Capture the cell that displays the provided text and extract its [X, Y] central coordinate. 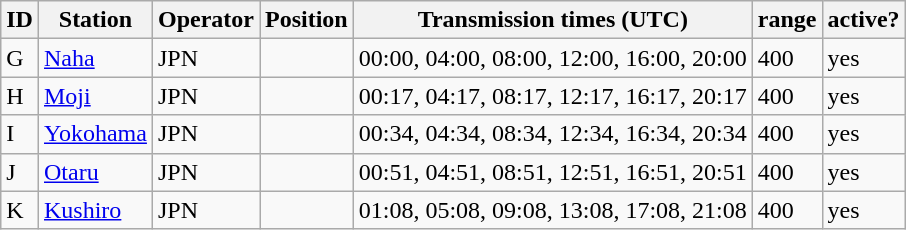
active? [864, 20]
K [20, 210]
00:00, 04:00, 08:00, 12:00, 16:00, 20:00 [552, 58]
00:51, 04:51, 08:51, 12:51, 16:51, 20:51 [552, 172]
J [20, 172]
00:34, 04:34, 08:34, 12:34, 16:34, 20:34 [552, 134]
Station [95, 20]
Naha [95, 58]
H [20, 96]
G [20, 58]
Moji [95, 96]
00:17, 04:17, 08:17, 12:17, 16:17, 20:17 [552, 96]
I [20, 134]
Kushiro [95, 210]
range [787, 20]
Operator [206, 20]
Otaru [95, 172]
Yokohama [95, 134]
Transmission times (UTC) [552, 20]
Position [307, 20]
01:08, 05:08, 09:08, 13:08, 17:08, 21:08 [552, 210]
ID [20, 20]
